Detect which cell encompasses the target text, then output its (X, Y) center coordinate. 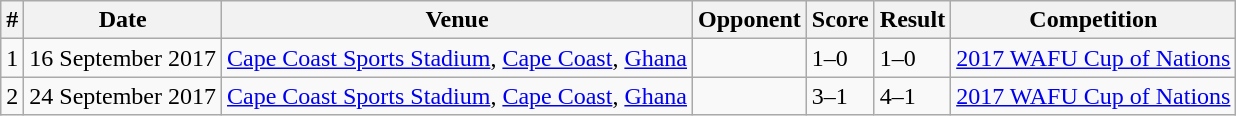
Opponent (750, 20)
2 (12, 96)
# (12, 20)
Result (912, 20)
16 September 2017 (123, 58)
24 September 2017 (123, 96)
Score (840, 20)
4–1 (912, 96)
3–1 (840, 96)
Venue (458, 20)
Date (123, 20)
Competition (1094, 20)
1 (12, 58)
